Search for the cell housing the specified text and yield its (x, y) center coordinate. 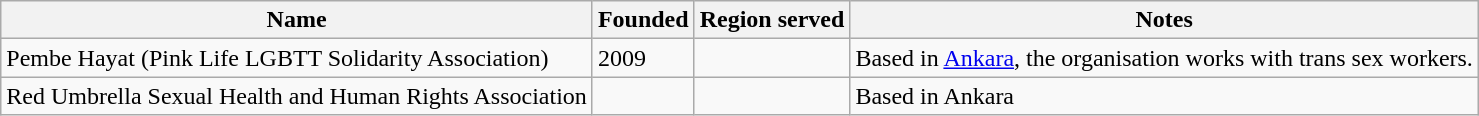
Founded (643, 20)
Based in Ankara (1164, 96)
2009 (643, 58)
Name (297, 20)
Pembe Hayat (Pink Life LGBTT Solidarity Association) (297, 58)
Red Umbrella Sexual Health and Human Rights Association (297, 96)
Notes (1164, 20)
Based in Ankara, the organisation works with trans sex workers. (1164, 58)
Region served (772, 20)
